For the text-containing cell, return its midpoint in [X, Y] coordinate format. 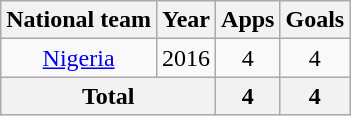
Apps [248, 20]
Nigeria [79, 58]
National team [79, 20]
Year [186, 20]
Total [108, 96]
Goals [315, 20]
2016 [186, 58]
